Scan for the cell matching the given text and deliver its [X, Y] coordinate at center. 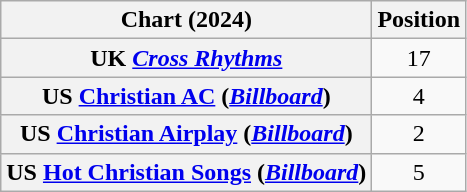
2 [419, 134]
US Christian AC (Billboard) [186, 96]
17 [419, 58]
UK Cross Rhythms [186, 58]
Chart (2024) [186, 20]
US Christian Airplay (Billboard) [186, 134]
4 [419, 96]
Position [419, 20]
5 [419, 172]
US Hot Christian Songs (Billboard) [186, 172]
